Identify which cell holds the provided text, then report its [X, Y] central coordinate. 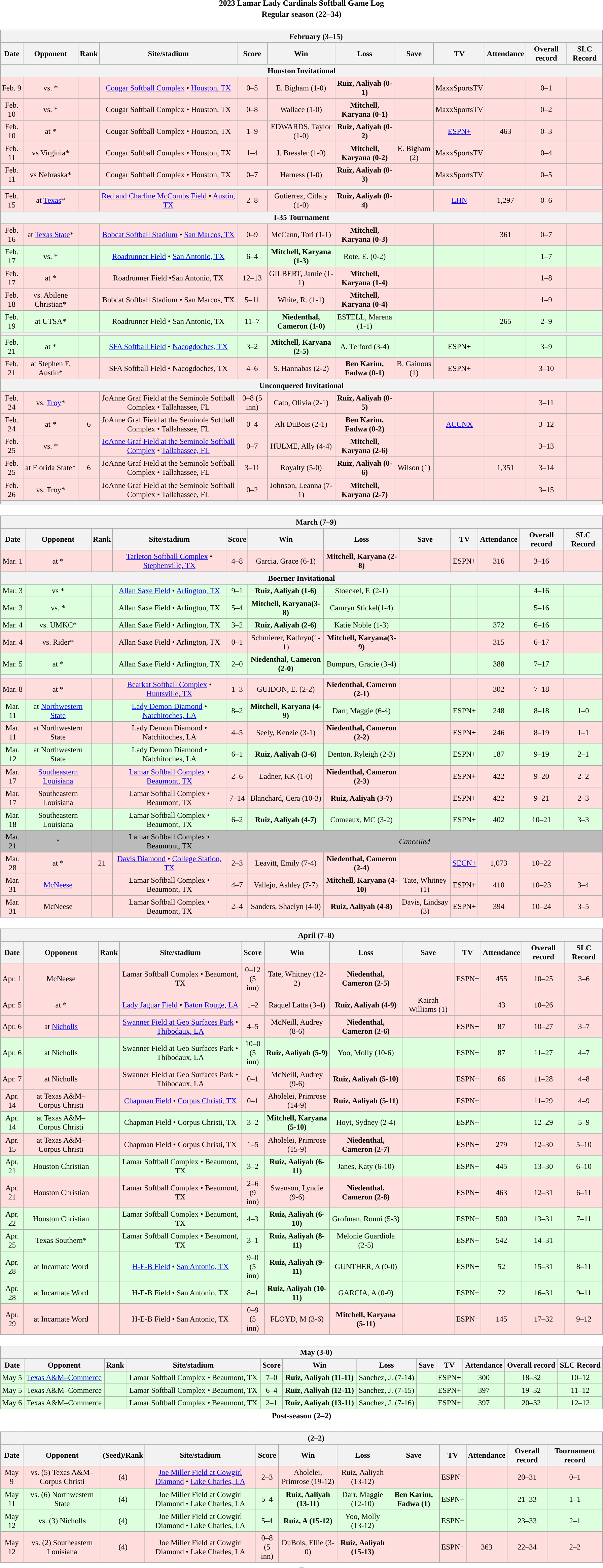
Mitchell, Karyana (5-10) [297, 1122]
4–3 [252, 1219]
Houston Invitational [301, 71]
Mar. 12 [13, 755]
Mitchell, Karyana (0-3) [365, 235]
Niedenthal, Cameron (2-3) [361, 776]
3–6 [584, 979]
Ruiz, Aaliyah (6-10) [297, 1219]
8–2 [237, 711]
9–1 [237, 591]
Roadrunner Field •San Antonio, TX [168, 278]
5–10 [584, 1144]
16–31 [543, 1293]
9–12 [584, 1319]
Mitchell, Karyana (1-3) [301, 256]
A. Telford (3-4) [365, 346]
Tournament record [575, 1455]
Mitchell, Karyana(3-9) [361, 642]
0–3 [546, 131]
EDWARDS, Taylor (1-0) [301, 131]
Seely, Kenzie (3-1) [286, 732]
10–27 [543, 1027]
S. Hannabas (2-2) [301, 369]
Johnson, Leanna (7-1) [301, 490]
ACCNX [459, 424]
3–10 [546, 369]
at Stephen F. Austin* [50, 369]
vs. (5) Texas A&M–Corpus Christi [62, 1477]
3–7 [584, 1027]
300 [484, 1378]
3–5 [583, 907]
1–8 [546, 278]
12–31 [543, 1192]
Mitchell, Karyana (0-4) [365, 300]
10–26 [543, 1005]
10–12 [580, 1378]
1–4 [252, 153]
GILBERT, Jamie (1-1) [301, 278]
vs. Rider* [58, 642]
ESTELL, Marena (1-1) [365, 321]
Rote, E. (0-2) [365, 256]
May 6 [12, 1403]
2–0 [237, 664]
0–9(5 inn) [252, 1319]
vs Virginia* [50, 153]
Apr. 1 [12, 979]
3–1 [252, 1240]
0–6 [546, 200]
52 [501, 1266]
vs Nebraska* [50, 175]
361 [505, 235]
8–18 [541, 711]
542 [501, 1240]
0–8 (5 inn) [252, 403]
1–2 [252, 1005]
145 [501, 1319]
Ruiz, Aaliyah (0-1) [365, 88]
* [58, 841]
LHN [459, 200]
Sanchez, J. (7-14) [386, 1378]
12–13 [252, 278]
3–15 [546, 490]
Ruiz, Aaliyah (0-3) [365, 175]
Mitchell, Karyana (2-5) [301, 346]
Mitchell, Karyana (4-9) [286, 711]
Cancelled [415, 841]
7–0 [272, 1378]
Ben Karim, Fadwa (0-1) [365, 369]
Niedenthal, Cameron (2-6) [365, 1027]
11–29 [543, 1101]
Aholelei, Primrose (14-9) [297, 1101]
2–4 [237, 907]
at Florida State* [50, 468]
10–22 [541, 863]
Aholelei, Primrose (15-9) [297, 1144]
1–0 [583, 711]
Unconquered Invitational [301, 386]
22–34 [527, 1547]
Ben Karim, Fadwa (1) [414, 1499]
4–9 [584, 1101]
3–14 [546, 468]
Feb. 9 [12, 88]
Camryn Stickel(1-4) [361, 608]
1,351 [505, 468]
8–1 [252, 1293]
43 [501, 1005]
402 [499, 820]
Ali DuBois (2-1) [301, 424]
11–12 [580, 1390]
Janes, Katy (6-10) [365, 1166]
Feb. 19 [12, 321]
Red and Charline McCombs Field • Austin, TX [168, 200]
Wilson (1) [414, 468]
Ruiz, Aaliyah (3-7) [361, 798]
Ruiz, Aaliyah (5-10) [365, 1079]
20–31 [527, 1477]
Katie Noble (1-3) [361, 625]
Sanchez, J. (7-16) [386, 1403]
Yoo, Molly (10-6) [365, 1053]
3–4 [583, 884]
Bearkat Softball Complex • Huntsville, TX [169, 689]
May (3-0) [301, 1352]
Apr. 22 [12, 1219]
vs. (3) Nicholls [62, 1521]
Texas Southern* [61, 1240]
Gutierrez, Citlaly (1-0) [301, 200]
Ruiz, Aaliyah (5-9) [297, 1053]
Bumpurs, Gracie (3-4) [361, 664]
13–31 [543, 1219]
Garcia, Grace (6-1) [286, 561]
9–21 [541, 798]
279 [501, 1144]
7–18 [541, 689]
2–6(9 inn) [252, 1192]
GUIDON, E. (2-2) [286, 689]
187 [499, 755]
72 [501, 1293]
3–16 [541, 561]
6–11 [584, 1192]
Darr, Maggie (12-10) [362, 1499]
Grofman, Ronni (5-3) [365, 1219]
394 [499, 907]
Vallejo, Ashley (7-7) [286, 884]
Swanson, Lyndie (9-6) [297, 1192]
18–32 [531, 1378]
Ruiz, Aaliyah (4-7) [286, 820]
Mitchell, Karyana(3-8) [286, 608]
0–8(5 inn) [267, 1547]
Niedenthal, Cameron (2-7) [365, 1144]
vs. UMKC* [58, 625]
7–14 [237, 798]
Lady Jaguar Field • Baton Rouge, LA [180, 1005]
at UTSA* [50, 321]
Melonie Guardiola (2-5) [365, 1240]
Mitchell, Karyana (2-7) [365, 490]
Apr. 5 [12, 1005]
Sanchez, J. (7-15) [386, 1390]
66 [501, 1079]
363 [487, 1547]
21–33 [527, 1499]
10–23 [541, 884]
0–12(5 inn) [252, 979]
April (7–8) [301, 935]
Ruiz, Aaliyah (10-11) [297, 1293]
1–7 [546, 256]
11–27 [543, 1053]
B. Gainous (1) [414, 369]
248 [499, 711]
19–32 [531, 1390]
Ruiz, Aaliyah (11-11) [320, 1378]
3–9 [546, 346]
Davis, Lindsay (3) [425, 907]
6–2 [237, 820]
February (3–15) [301, 36]
7–17 [541, 664]
I-35 Tournament [301, 217]
Tarleton Softball Complex • Stephenville, TX [169, 561]
10–0(5 inn) [252, 1053]
3–12 [546, 424]
DuBois, Ellie (3-0) [308, 1547]
Ruiz, Aaliyah (4-8) [361, 907]
Ruiz, Aaliyah (3-6) [286, 755]
17–32 [543, 1319]
8–19 [541, 732]
13–30 [543, 1166]
Ruiz, Aaliyah (8-11) [297, 1240]
Aholelei, Primrose (19-12) [308, 1477]
Mar. 18 [13, 820]
Comeaux, MC (3-2) [361, 820]
Davis Diamond • College Station, TX [169, 863]
GUNTHER, A (0-0) [365, 1266]
Niedenthal, Cameron (2-0) [286, 664]
6–17 [541, 642]
Mitchell, Karyana (0-2) [365, 153]
3–13 [546, 446]
Darr, Maggie (6-4) [361, 711]
6–10 [584, 1166]
9–0(5 inn) [252, 1266]
(2–2) [301, 1438]
Ladner, KK (1-0) [286, 776]
14–31 [543, 1240]
Mitchell, Karyana (4-10) [361, 884]
Mar. 1 [13, 561]
10–21 [541, 820]
Niedenthal, Cameron (2-8) [365, 1192]
FLOYD, M (3-6) [297, 1319]
302 [499, 689]
15–31 [543, 1266]
Denton, Ryleigh (2-3) [361, 755]
J. Bressler (1-0) [301, 153]
White, R. (1-1) [301, 300]
2–9 [546, 321]
Ruiz, Aaliyah (12-11) [320, 1390]
372 [499, 625]
Yoo, Molly (13-12) [362, 1521]
8–11 [584, 1266]
Ruiz, Aaliyah (13-12) [362, 1477]
388 [499, 664]
Ruiz, Aaliyah (0-6) [365, 468]
5–9 [584, 1122]
410 [499, 884]
Mitchell, Karyana (1-4) [365, 278]
Royalty (5-0) [301, 468]
Mar. 8 [13, 689]
Mar. 21 [13, 841]
Blanchard, Cera (10-3) [286, 798]
Ruiz, Aaliyah (9-11) [297, 1266]
Feb. 16 [12, 235]
Niedenthal, Cameron (2-5) [365, 979]
Mitchell, Karyana (0-1) [365, 110]
Feb. 15 [12, 200]
Ruiz, Aaliyah (6-11) [297, 1166]
Mar. 28 [13, 863]
vs. (6) Northwestern State [62, 1499]
1,297 [505, 200]
May 11 [12, 1499]
Wallace (1-0) [301, 110]
at Texas State* [50, 235]
Schmierer, Kathryn(1-1) [286, 642]
455 [501, 979]
Apr. 7 [12, 1079]
10–25 [543, 979]
1–5 [252, 1144]
Niedenthal, Cameron (2-2) [361, 732]
Ruiz, Aaliyah (15-13) [362, 1547]
at Texas* [50, 200]
Stoeckel, F. (2-1) [361, 591]
3–3 [583, 820]
315 [499, 642]
Feb. 18 [12, 300]
Mar. 5 [13, 664]
1,073 [499, 863]
23–33 [527, 1521]
Feb. 26 [12, 490]
Ruiz, Aaliyah (0-2) [365, 131]
Tate, Whitney (12-2) [297, 979]
Apr. 15 [12, 1144]
Niedenthal, Cameron (2-4) [361, 863]
(Seed)/Rank [123, 1455]
E. Bigham (1-0) [301, 88]
HULME, Ally (4-4) [301, 446]
Ruiz, Aaliyah (0-5) [365, 403]
Hoyt, Sydney (2-4) [365, 1122]
May 9 [12, 1477]
500 [501, 1219]
Mitchell, Karyana (2-6) [365, 446]
20–32 [531, 1403]
Mitchell, Karyana (5-11) [365, 1319]
GARCIA, A (0-0) [365, 1293]
Tate, Whitney (1) [425, 884]
Ben Karim, Fadwa (0-2) [365, 424]
March (7–9) [301, 522]
12–30 [543, 1144]
E. Bigham (2) [414, 153]
vs. (2) Southeastern Louisiana [62, 1547]
2–8 [252, 200]
Kairah Williams (1) [428, 1005]
11–28 [543, 1079]
5–16 [541, 608]
0–8 [252, 110]
316 [499, 561]
11–7 [252, 321]
9–11 [584, 1293]
Cato, Olivia (2-1) [301, 403]
vs. Abilene Christian* [50, 300]
Niedenthal, Cameron (1-0) [301, 321]
265 [505, 321]
4–6 [252, 369]
6–1 [237, 755]
445 [501, 1166]
Leavitt, Emily (7-4) [286, 863]
12–29 [543, 1122]
McCann, Tori (1-1) [301, 235]
SECN+ [464, 863]
7–11 [584, 1219]
12–12 [580, 1403]
4–16 [541, 591]
Ruiz, A (15-12) [308, 1521]
21 [102, 863]
Ruiz, Aaliyah (4-9) [365, 1005]
Sanders, Shaelyn (4-0) [286, 907]
10–24 [541, 907]
2–6 [237, 776]
Raquel Latta (3-4) [297, 1005]
McNeill, Audrey (8-6) [297, 1027]
Mitchell, Karyana (2-8) [361, 561]
Boerner Invitational [301, 578]
5–11 [252, 300]
McNeill, Audrey (9-6) [297, 1079]
Ruiz, Aaliyah (5-11) [365, 1101]
Harness (1-0) [301, 175]
Niedenthal, Cameron (2-1) [361, 689]
Apr. 29 [12, 1319]
0–9 [252, 235]
Ruiz, Aaliyah (0-4) [365, 200]
6–16 [541, 625]
246 [499, 732]
1–3 [237, 689]
Apr. 25 [12, 1240]
Ruiz, Aaliyah (2-6) [286, 625]
Ruiz, Aaliyah (1-6) [286, 591]
9–19 [541, 755]
9–20 [541, 776]
vs * [58, 591]
